Identify which cell holds the provided text, then report its (X, Y) central coordinate. 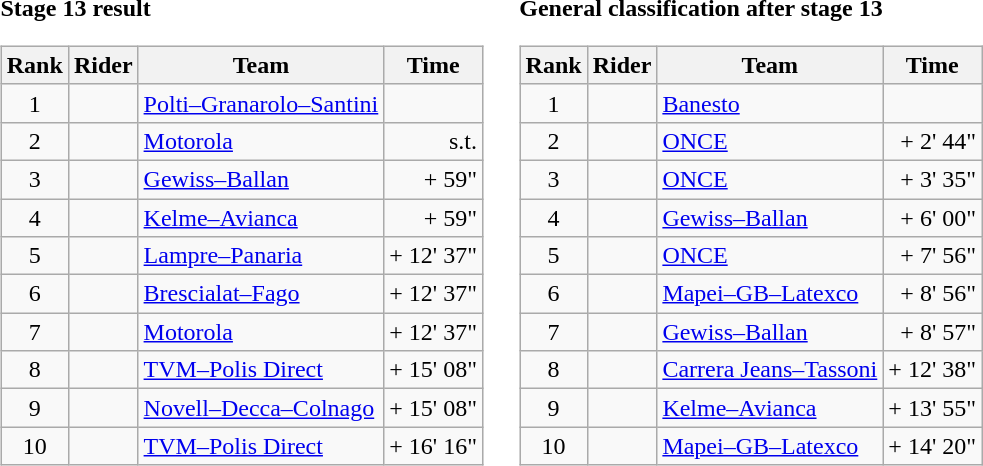
+ 7' 56" (932, 256)
+ 13' 55" (932, 408)
+ 12' 38" (932, 370)
+ 8' 57" (932, 332)
+ 16' 16" (434, 446)
+ 6' 00" (932, 217)
+ 8' 56" (932, 294)
Brescialat–Fago (261, 294)
+ 2' 44" (932, 141)
Carrera Jeans–Tassoni (770, 370)
+ 14' 20" (932, 446)
Polti–Granarolo–Santini (261, 103)
Lampre–Panaria (261, 256)
s.t. (434, 141)
Banesto (770, 103)
Novell–Decca–Colnago (261, 408)
+ 3' 35" (932, 179)
